Detect which cell encompasses the target text, then output its [x, y] center coordinate. 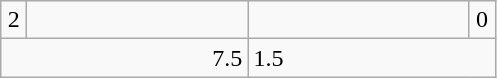
2 [14, 20]
1.5 [372, 58]
7.5 [124, 58]
0 [482, 20]
